Capture the cell that displays the provided text and extract its [X, Y] central coordinate. 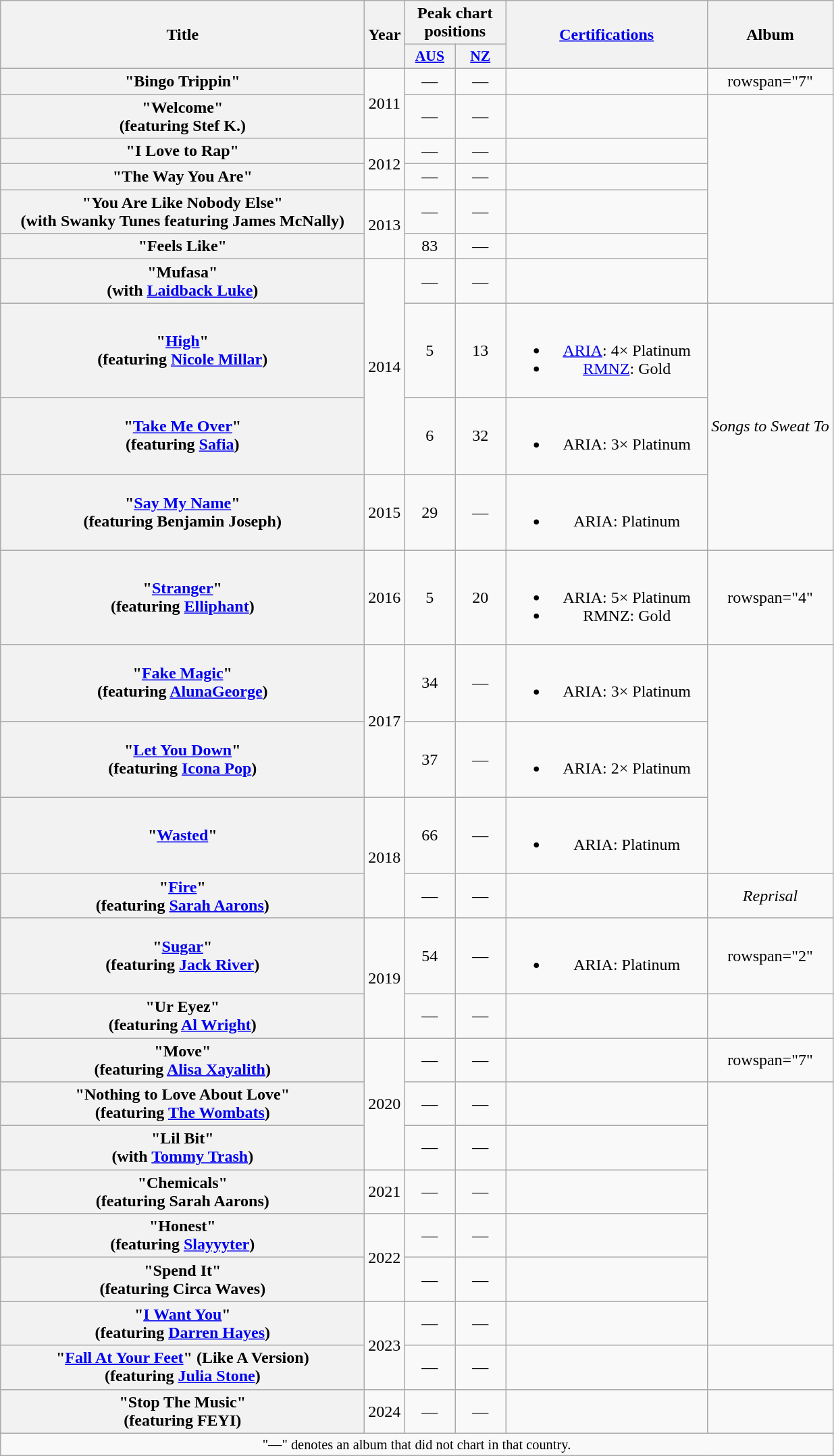
AUS [429, 57]
Certifications [606, 35]
rowspan="4" [771, 597]
"Bingo Trippin" [182, 81]
13 [481, 350]
2016 [385, 597]
"—" denotes an album that did not chart in that country. [417, 1445]
"Stop The Music" (featuring FEYI) [182, 1411]
"Let You Down"(featuring Icona Pop) [182, 759]
"I Love to Rap" [182, 151]
ARIA: 5× PlatinumRMNZ: Gold [606, 597]
"Take Me Over"(featuring Safia) [182, 436]
"You Are Like Nobody Else"(with Swanky Tunes featuring James McNally) [182, 212]
34 [429, 683]
"I Want You" (featuring Darren Hayes) [182, 1323]
"Move"(featuring Alisa Xayalith) [182, 1060]
"Fake Magic"(featuring AlunaGeorge) [182, 683]
2018 [385, 857]
29 [429, 512]
2011 [385, 103]
"Fire"(featuring Sarah Aarons) [182, 895]
"Feels Like" [182, 246]
"Wasted" [182, 836]
ARIA: 4× PlatinumRMNZ: Gold [606, 350]
2023 [385, 1345]
"Welcome"(featuring Stef K.) [182, 116]
32 [481, 436]
2024 [385, 1411]
83 [429, 246]
Year [385, 35]
"Mufasa"(with Laidback Luke) [182, 281]
rowspan="2" [771, 956]
37 [429, 759]
"Ur Eyez"(featuring Al Wright) [182, 1015]
2019 [385, 977]
"Honest" (featuring Slayyyter) [182, 1235]
"Lil Bit"(with Tommy Trash) [182, 1148]
2020 [385, 1104]
54 [429, 956]
"Spend It" (featuring Circa Waves) [182, 1280]
"Stranger"(featuring Elliphant) [182, 597]
Title [182, 35]
2017 [385, 721]
Album [771, 35]
20 [481, 597]
2013 [385, 224]
2015 [385, 512]
"Say My Name"(featuring Benjamin Joseph) [182, 512]
66 [429, 836]
"Nothing to Love About Love"(featuring The Wombats) [182, 1104]
Reprisal [771, 895]
2022 [385, 1258]
"Fall At Your Feet" (Like A Version) (featuring Julia Stone) [182, 1368]
Songs to Sweat To [771, 427]
NZ [481, 57]
ARIA: 2× Platinum [606, 759]
"The Way You Are" [182, 177]
"Chemicals"(featuring Sarah Aarons) [182, 1192]
Peak chart positions [455, 23]
2012 [385, 164]
"High"(featuring Nicole Millar) [182, 350]
2021 [385, 1192]
"Sugar"(featuring Jack River) [182, 956]
6 [429, 436]
2014 [385, 367]
